For the text-containing cell, return its midpoint in (x, y) coordinate format. 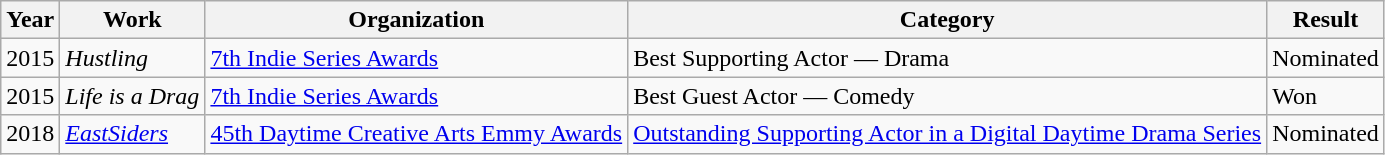
Outstanding Supporting Actor in a Digital Daytime Drama Series (948, 134)
Best Guest Actor — Comedy (948, 96)
Life is a Drag (132, 96)
Result (1326, 20)
Best Supporting Actor — Drama (948, 58)
Year (30, 20)
45th Daytime Creative Arts Emmy Awards (416, 134)
Won (1326, 96)
Hustling (132, 58)
Category (948, 20)
2018 (30, 134)
Organization (416, 20)
EastSiders (132, 134)
Work (132, 20)
